Detect which cell encompasses the target text, then output its [x, y] center coordinate. 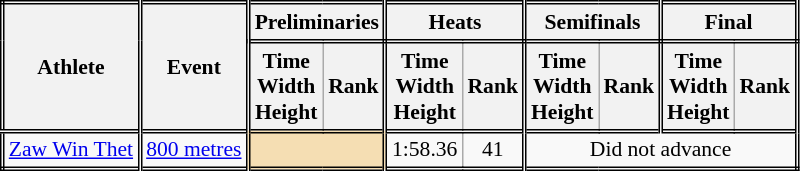
Did not advance [661, 150]
Semifinals [593, 22]
Final [729, 22]
41 [493, 150]
Athlete [70, 67]
1:58.36 [424, 150]
Heats [454, 22]
Preliminaries [316, 22]
Event [194, 67]
800 metres [194, 150]
Zaw Win Thet [70, 150]
